Return (x, y) of the center of cell containing provided text 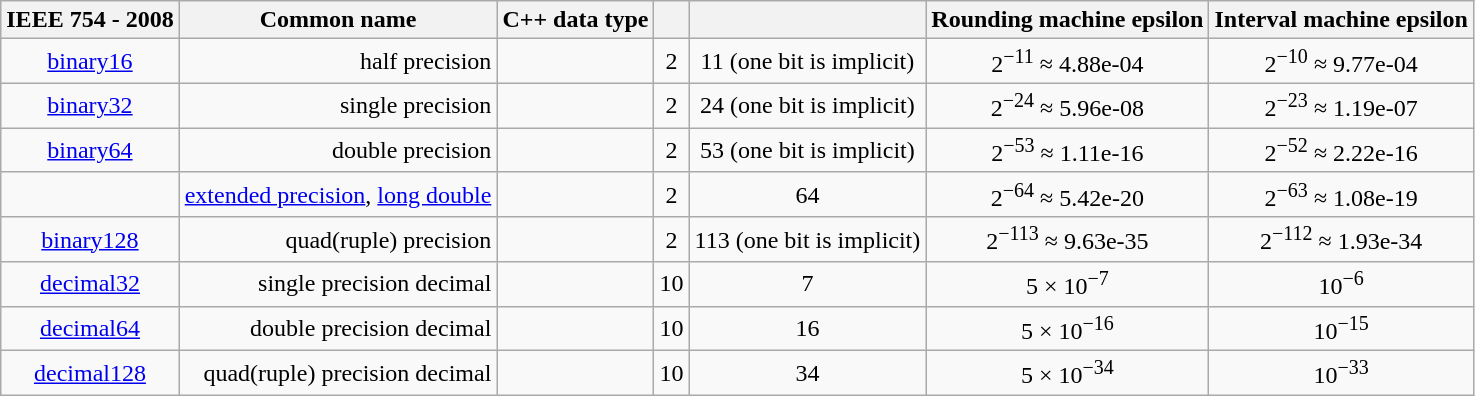
2−11 ≈ 4.88e-04 (1068, 62)
Rounding machine epsilon (1068, 20)
10−15 (1341, 328)
2−23 ≈ 1.19e-07 (1341, 106)
quad(ruple) precision decimal (338, 374)
2−112 ≈ 1.93e-34 (1341, 240)
decimal32 (90, 284)
double precision decimal (338, 328)
binary64 (90, 150)
2−64 ≈ 5.42e-20 (1068, 194)
Interval machine epsilon (1341, 20)
binary128 (90, 240)
half precision (338, 62)
11 (one bit is implicit) (808, 62)
5 × 10−16 (1068, 328)
2−52 ≈ 2.22e-16 (1341, 150)
5 × 10−7 (1068, 284)
24 (one bit is implicit) (808, 106)
double precision (338, 150)
2−113 ≈ 9.63e-35 (1068, 240)
extended precision, long double (338, 194)
10−6 (1341, 284)
53 (one bit is implicit) (808, 150)
binary16 (90, 62)
single precision decimal (338, 284)
IEEE 754 - 2008 (90, 20)
Common name (338, 20)
64 (808, 194)
single precision (338, 106)
2−10 ≈ 9.77e-04 (1341, 62)
2−63 ≈ 1.08e-19 (1341, 194)
16 (808, 328)
7 (808, 284)
binary32 (90, 106)
34 (808, 374)
C++ data type (576, 20)
quad(ruple) precision (338, 240)
2−53 ≈ 1.11e-16 (1068, 150)
decimal64 (90, 328)
113 (one bit is implicit) (808, 240)
10−33 (1341, 374)
2−24 ≈ 5.96e-08 (1068, 106)
decimal128 (90, 374)
5 × 10−34 (1068, 374)
